From the cell containing the given text, extract its center point as [x, y] coordinate. 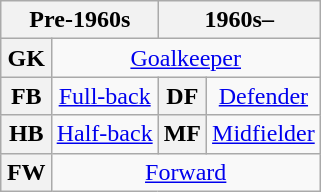
Half-back [104, 134]
Full-back [104, 96]
HB [26, 134]
FB [26, 96]
MF [182, 134]
DF [182, 96]
Forward [186, 172]
Midfielder [264, 134]
1960s– [239, 20]
FW [26, 172]
Goalkeeper [186, 58]
Defender [264, 96]
GK [26, 58]
Pre-1960s [80, 20]
